Detect which cell encompasses the target text, then output its [X, Y] center coordinate. 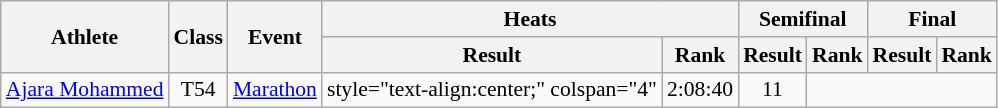
T54 [198, 90]
Class [198, 36]
Athlete [85, 36]
2:08:40 [700, 90]
11 [772, 90]
Final [932, 19]
Semifinal [802, 19]
Ajara Mohammed [85, 90]
Heats [530, 19]
style="text-align:center;" colspan="4" [492, 90]
Event [275, 36]
Marathon [275, 90]
